Determine the [x, y] coordinate at the center of the cell enclosing the given text.  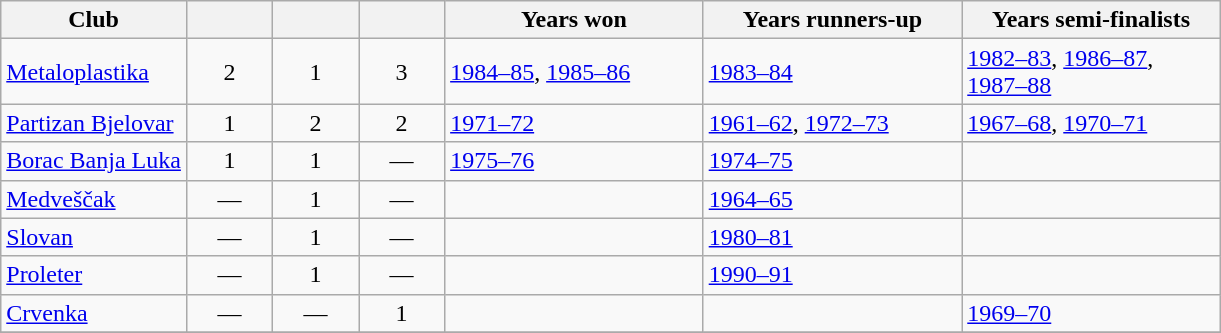
Years won [574, 20]
Club [94, 20]
Metaloplastika [94, 72]
1974–75 [832, 161]
3 [402, 72]
Years runners-up [832, 20]
1969–70 [1092, 313]
Partizan Bjelovar [94, 123]
1975–76 [574, 161]
1980–81 [832, 237]
Crvenka [94, 313]
Slovan [94, 237]
1984–85, 1985–86 [574, 72]
Medveščak [94, 199]
1961–62, 1972–73 [832, 123]
1982–83, 1986–87, 1987–88 [1092, 72]
1971–72 [574, 123]
1990–91 [832, 275]
Borac Banja Luka [94, 161]
Proleter [94, 275]
1964–65 [832, 199]
Years semi-finalists [1092, 20]
1967–68, 1970–71 [1092, 123]
1983–84 [832, 72]
